Locate the cell with the specified text and output its [x, y] center coordinate. 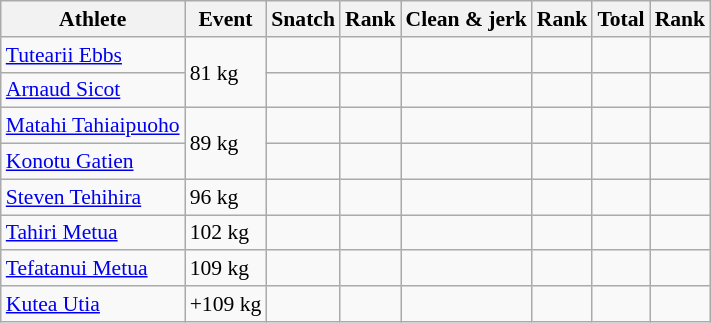
102 kg [226, 233]
Arnaud Sicot [93, 90]
81 kg [226, 72]
96 kg [226, 197]
89 kg [226, 144]
109 kg [226, 269]
Total [620, 19]
Matahi Tahiaipuoho [93, 126]
Steven Tehihira [93, 197]
+109 kg [226, 304]
Athlete [93, 19]
Snatch [303, 19]
Tefatanui Metua [93, 269]
Konotu Gatien [93, 162]
Event [226, 19]
Kutea Utia [93, 304]
Tutearii Ebbs [93, 55]
Tahiri Metua [93, 233]
Clean & jerk [466, 19]
